Locate the cell with the specified text and output its [X, Y] center coordinate. 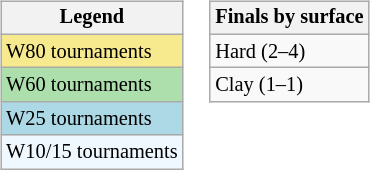
Finals by surface [289, 18]
W25 tournaments [92, 119]
W10/15 tournaments [92, 152]
W60 tournaments [92, 85]
Hard (2–4) [289, 51]
Clay (1–1) [289, 85]
Legend [92, 18]
W80 tournaments [92, 51]
